Find where the given text appears and provide that cell's center as [x, y] coordinate. 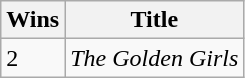
Wins [33, 20]
2 [33, 58]
Title [154, 20]
The Golden Girls [154, 58]
